Extract the [x, y] coordinate from the center of the cell holding the provided text.  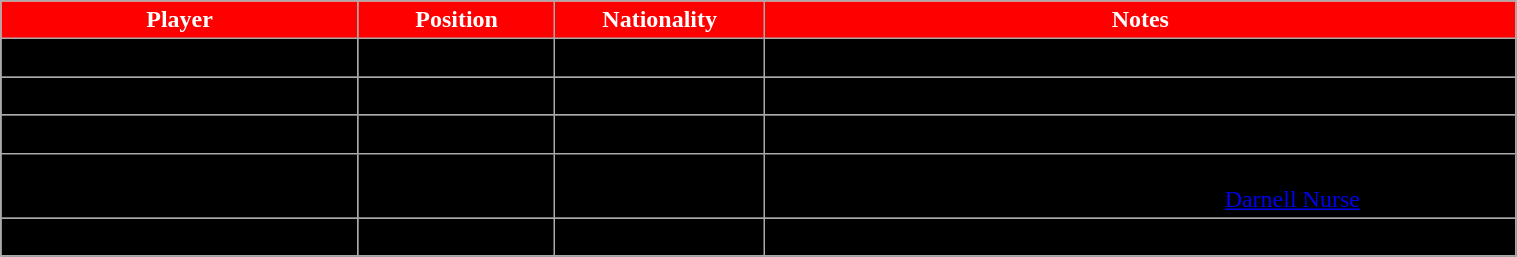
Notes [1140, 20]
Jenny Ryan [180, 96]
Melissa Channell [180, 58]
Position [456, 20]
Nationality [660, 20]
Sarah Nurse [180, 186]
Player [180, 20]
Hails from La Malbaie, Quebec [1140, 237]
Member of Canada’s U18 National Team [1140, 134]
Member of Canada’s U18 National TeamSister of Oilers 2013 draft pick Darnell Nurse [1140, 186]
Goaltender [456, 237]
Shoots left [1140, 58]
Sydney McKibbon [180, 134]
Hails from Victor, New York [1140, 96]
Ann-Renee Desbiens [180, 237]
